Pinpoint the cell where the given text exists, returning its [X, Y] midpoint coordinate. 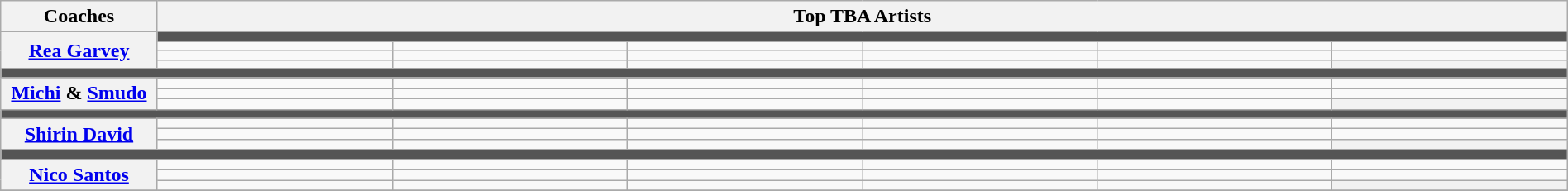
Top TBA Artists [862, 17]
Rea Garvey [79, 50]
Nico Santos [79, 174]
Coaches [79, 17]
Shirin David [79, 134]
Michi & Smudo [79, 93]
